Search for the cell housing the specified text and yield its [X, Y] center coordinate. 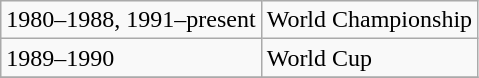
1989–1990 [131, 58]
World Cup [369, 58]
1980–1988, 1991–present [131, 20]
World Championship [369, 20]
